Return the (x, y) coordinate for the center point of the cell that contains the specified text.  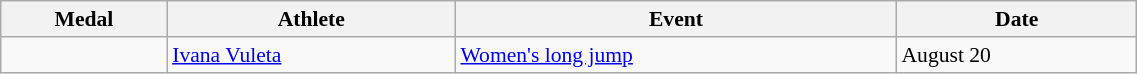
Event (676, 19)
August 20 (1016, 55)
Date (1016, 19)
Athlete (311, 19)
Medal (84, 19)
Ivana Vuleta (311, 55)
Women's long jump (676, 55)
